Extract the (X, Y) coordinate from the center of the cell holding the provided text.  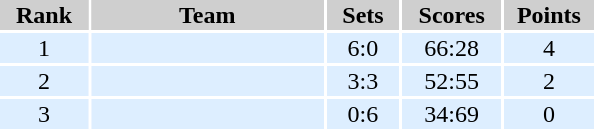
3 (44, 114)
34:69 (452, 114)
Team (207, 15)
6:0 (362, 48)
0 (549, 114)
52:55 (452, 81)
66:28 (452, 48)
3:3 (362, 81)
Sets (362, 15)
0:6 (362, 114)
1 (44, 48)
Scores (452, 15)
Points (549, 15)
Rank (44, 15)
4 (549, 48)
